For the text-containing cell, return its midpoint in [x, y] coordinate format. 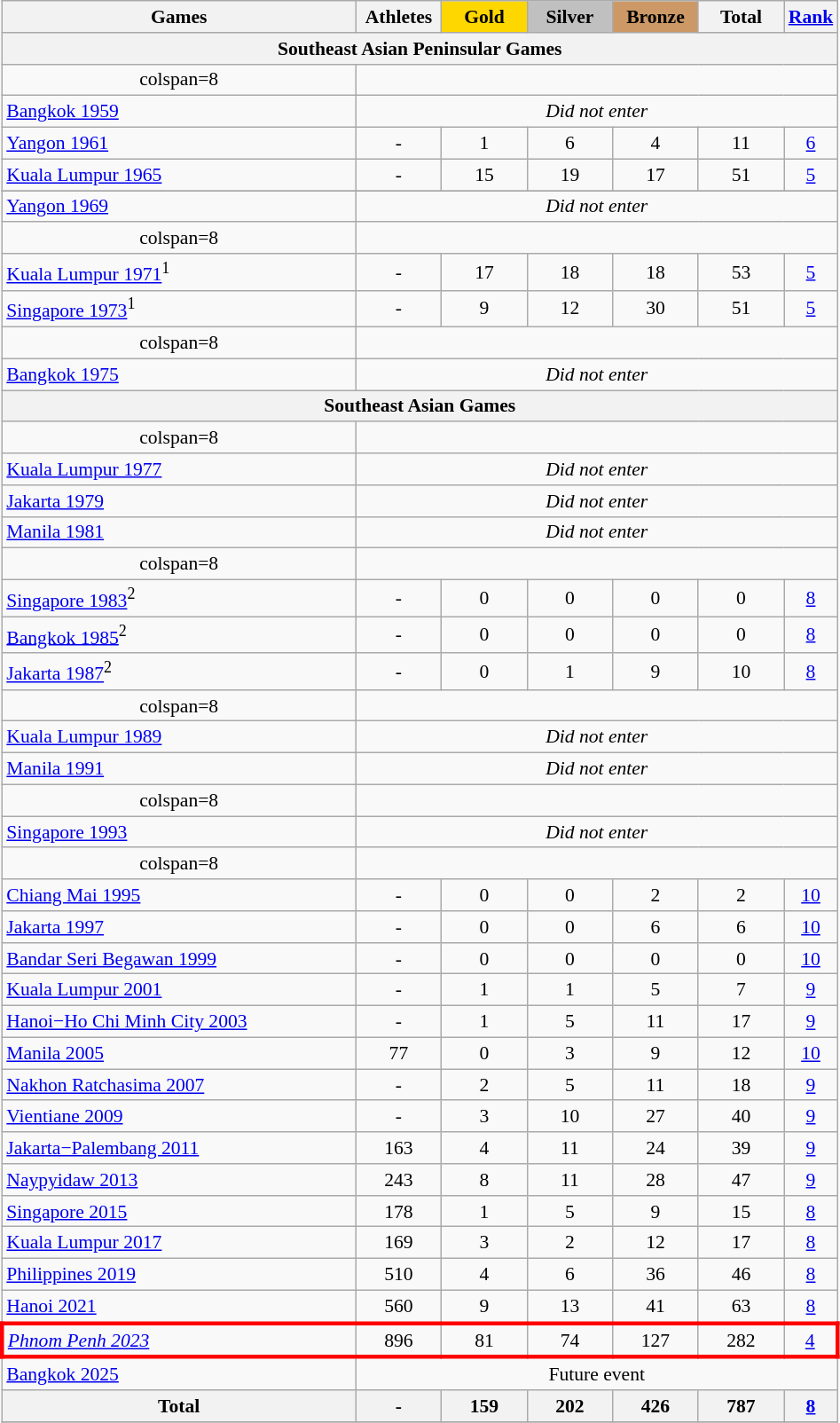
81 [484, 1341]
74 [569, 1341]
787 [742, 1406]
53 [742, 271]
896 [399, 1341]
19 [569, 175]
40 [742, 1117]
426 [656, 1406]
36 [656, 1275]
Naypyidaw 2013 [179, 1180]
Nakhon Ratchasima 2007 [179, 1085]
Kuala Lumpur 1977 [179, 469]
Yangon 1961 [179, 144]
Bronze [656, 17]
169 [399, 1243]
Vientiane 2009 [179, 1117]
Jakarta 1979 [179, 501]
77 [399, 1054]
46 [742, 1275]
Rank [811, 17]
Gold [484, 17]
Jakarta−Palembang 2011 [179, 1148]
Singapore 19832 [179, 598]
243 [399, 1180]
Kuala Lumpur 1989 [179, 737]
Silver [569, 17]
Manila 2005 [179, 1054]
Chiang Mai 1995 [179, 895]
Future event [596, 1373]
27 [656, 1117]
560 [399, 1308]
Yangon 1969 [179, 207]
282 [742, 1341]
30 [656, 309]
Manila 1981 [179, 533]
13 [569, 1308]
Southeast Asian Games [420, 406]
Singapore 2015 [179, 1212]
Jakarta 1997 [179, 927]
Hanoi 2021 [179, 1308]
Phnom Penh 2023 [179, 1341]
Bangkok 2025 [179, 1373]
Philippines 2019 [179, 1275]
202 [569, 1406]
Singapore 1993 [179, 832]
163 [399, 1148]
63 [742, 1308]
47 [742, 1180]
Southeast Asian Peninsular Games [420, 49]
7 [742, 990]
Bandar Seri Begawan 1999 [179, 959]
Athletes [399, 17]
Hanoi−Ho Chi Minh City 2003 [179, 1022]
Singapore 19731 [179, 309]
Bangkok 1959 [179, 112]
Manila 1991 [179, 769]
Jakarta 19872 [179, 671]
39 [742, 1148]
Kuala Lumpur 2001 [179, 990]
Bangkok 19852 [179, 635]
Kuala Lumpur 1965 [179, 175]
127 [656, 1341]
Kuala Lumpur 19711 [179, 271]
178 [399, 1212]
28 [656, 1180]
510 [399, 1275]
24 [656, 1148]
159 [484, 1406]
Games [179, 17]
41 [656, 1308]
Bangkok 1975 [179, 374]
Kuala Lumpur 2017 [179, 1243]
